Capture the cell that displays the provided text and extract its [X, Y] central coordinate. 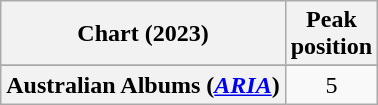
Australian Albums (ARIA) [143, 85]
Chart (2023) [143, 34]
Peakposition [331, 34]
5 [331, 85]
